From the cell containing the given text, extract its center point as [x, y] coordinate. 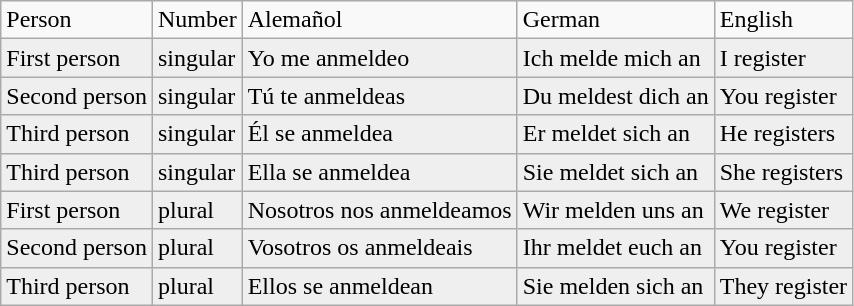
Vosotros os anmeldeais [380, 248]
He registers [783, 134]
Nosotros nos anmeldeamos [380, 210]
English [783, 20]
Ich melde mich an [616, 58]
Wir melden uns an [616, 210]
Sie meldet sich an [616, 172]
Number [197, 20]
Ellos se anmeldean [380, 286]
Alemañol [380, 20]
She registers [783, 172]
Du meldest dich an [616, 96]
Person [77, 20]
Él se anmeldea [380, 134]
Tú te anmeldeas [380, 96]
Sie melden sich an [616, 286]
German [616, 20]
I register [783, 58]
Ihr meldet euch an [616, 248]
We register [783, 210]
Yo me anmeldeo [380, 58]
Er meldet sich an [616, 134]
They register [783, 286]
Ella se anmeldea [380, 172]
